Return [x, y] of the center of cell containing provided text 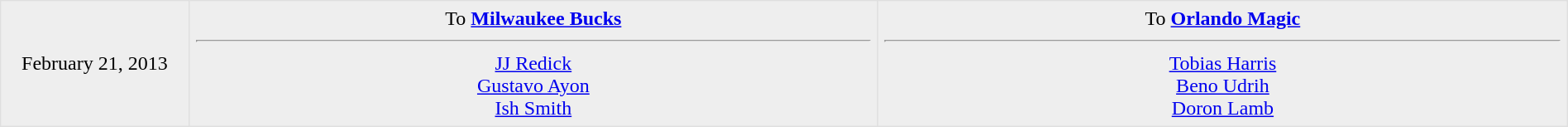
February 21, 2013 [94, 64]
To Milwaukee BucksJJ RedickGustavo AyonIsh Smith [533, 64]
To Orlando MagicTobias HarrisBeno UdrihDoron Lamb [1223, 64]
